Detect which cell encompasses the target text, then output its (x, y) center coordinate. 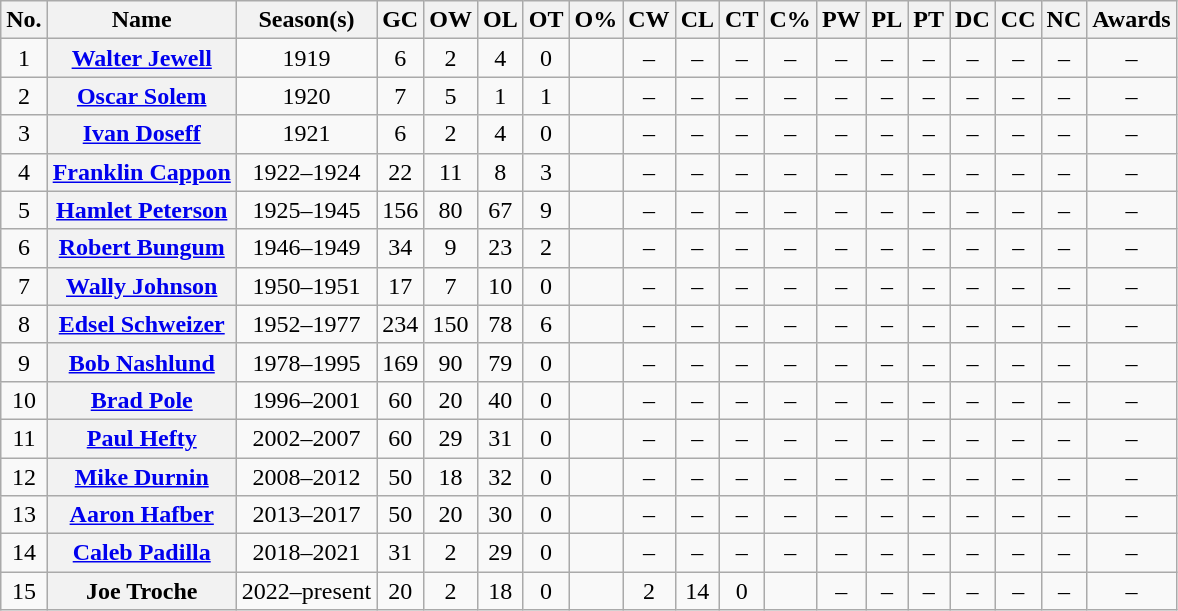
30 (500, 515)
2008–2012 (306, 477)
PW (841, 20)
Name (142, 20)
CC (1018, 20)
1919 (306, 58)
1996–2001 (306, 400)
Paul Hefty (142, 438)
PT (929, 20)
234 (400, 324)
34 (400, 248)
Joe Troche (142, 591)
2002–2007 (306, 438)
169 (400, 362)
150 (451, 324)
22 (400, 172)
1922–1924 (306, 172)
NC (1064, 20)
23 (500, 248)
OT (546, 20)
OW (451, 20)
2022–present (306, 591)
1920 (306, 96)
Walter Jewell (142, 58)
2018–2021 (306, 553)
Franklin Cappon (142, 172)
PL (887, 20)
GC (400, 20)
2013–2017 (306, 515)
Aaron Hafber (142, 515)
79 (500, 362)
Robert Bungum (142, 248)
Caleb Padilla (142, 553)
17 (400, 286)
1952–1977 (306, 324)
CW (649, 20)
Hamlet Peterson (142, 210)
78 (500, 324)
15 (24, 591)
156 (400, 210)
80 (451, 210)
Season(s) (306, 20)
13 (24, 515)
12 (24, 477)
1921 (306, 134)
40 (500, 400)
C% (790, 20)
1978–1995 (306, 362)
DC (973, 20)
Awards (1132, 20)
Oscar Solem (142, 96)
Mike Durnin (142, 477)
OL (500, 20)
No. (24, 20)
O% (596, 20)
1925–1945 (306, 210)
Brad Pole (142, 400)
67 (500, 210)
Ivan Doseff (142, 134)
90 (451, 362)
Edsel Schweizer (142, 324)
1946–1949 (306, 248)
Bob Nashlund (142, 362)
32 (500, 477)
1950–1951 (306, 286)
CL (697, 20)
Wally Johnson (142, 286)
CT (742, 20)
